Locate the cell with the specified text and output its [X, Y] center coordinate. 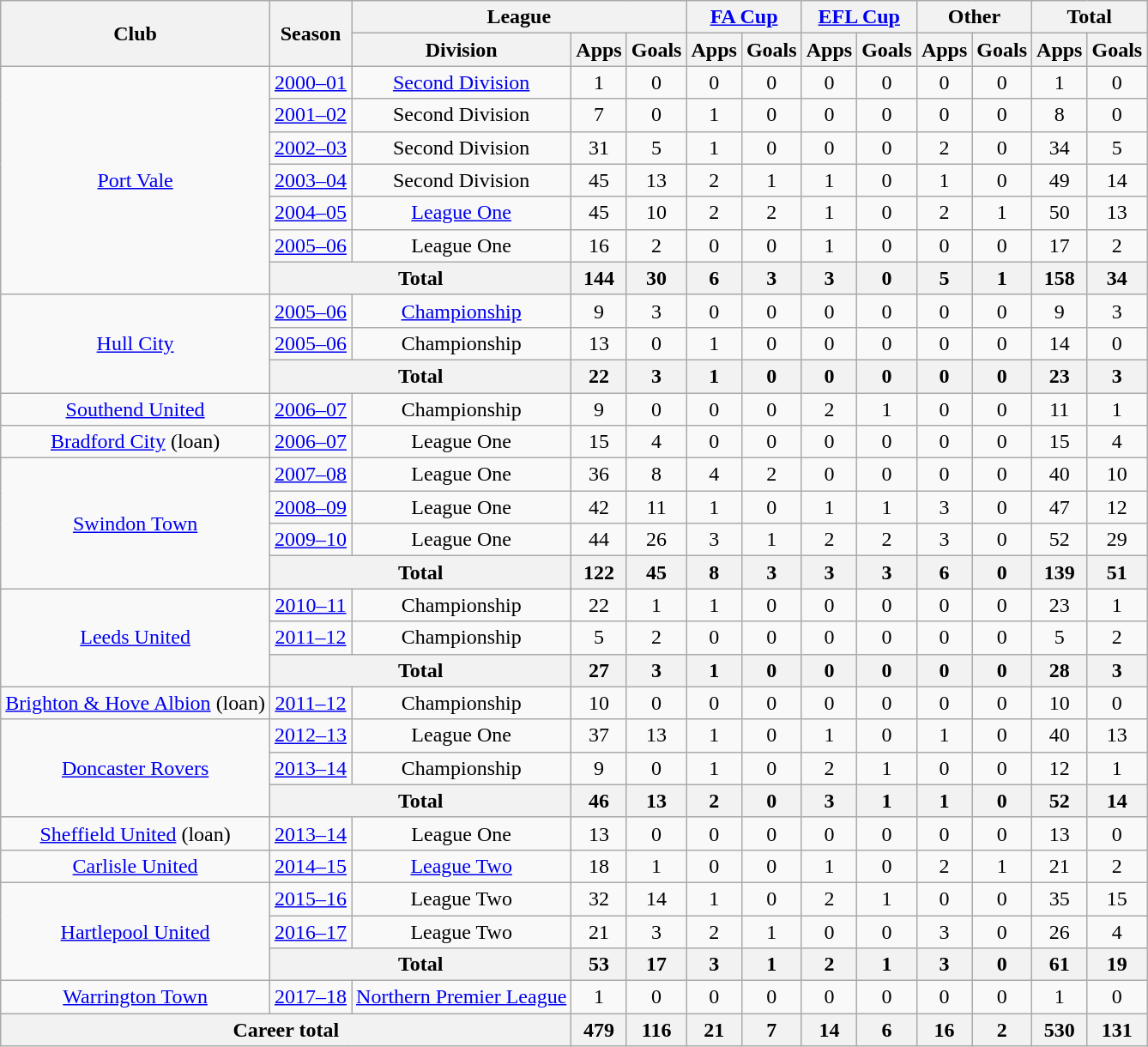
FA Cup [744, 17]
Club [136, 33]
116 [656, 1030]
46 [599, 801]
19 [1117, 965]
Northern Premier League [462, 997]
31 [599, 148]
144 [599, 278]
530 [1060, 1030]
2009–10 [311, 540]
League [519, 17]
2008–09 [311, 507]
Hull City [136, 343]
Bradford City (loan) [136, 442]
30 [656, 278]
158 [1060, 278]
36 [599, 475]
28 [1060, 670]
2000–01 [311, 82]
2016–17 [311, 931]
122 [599, 572]
Warrington Town [136, 997]
139 [1060, 572]
2007–08 [311, 475]
Division [462, 50]
Other [974, 17]
37 [599, 735]
Season [311, 33]
Swindon Town [136, 523]
Hartlepool United [136, 931]
2017–18 [311, 997]
EFL Cup [859, 17]
18 [599, 866]
50 [1060, 213]
2015–16 [311, 899]
479 [599, 1030]
35 [1060, 899]
2002–03 [311, 148]
61 [1060, 965]
2012–13 [311, 735]
42 [599, 507]
51 [1117, 572]
Doncaster Rovers [136, 768]
44 [599, 540]
2001–02 [311, 115]
53 [599, 965]
2010–11 [311, 605]
2004–05 [311, 213]
Brighton & Hove Albion (loan) [136, 703]
2003–04 [311, 180]
Sheffield United (loan) [136, 833]
32 [599, 899]
Carlisle United [136, 866]
2014–15 [311, 866]
49 [1060, 180]
Southend United [136, 409]
27 [599, 670]
Leeds United [136, 638]
47 [1060, 507]
Career total [287, 1030]
Port Vale [136, 180]
29 [1117, 540]
131 [1117, 1030]
